Search for the cell housing the specified text and yield its (X, Y) center coordinate. 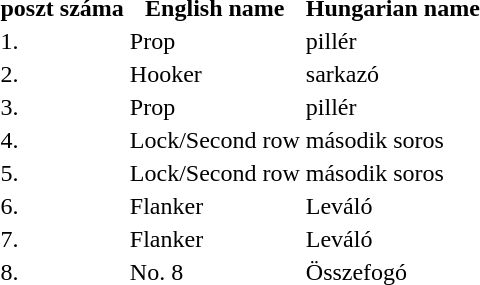
Hooker (214, 74)
